Find where the given text appears and provide that cell's center as [X, Y] coordinate. 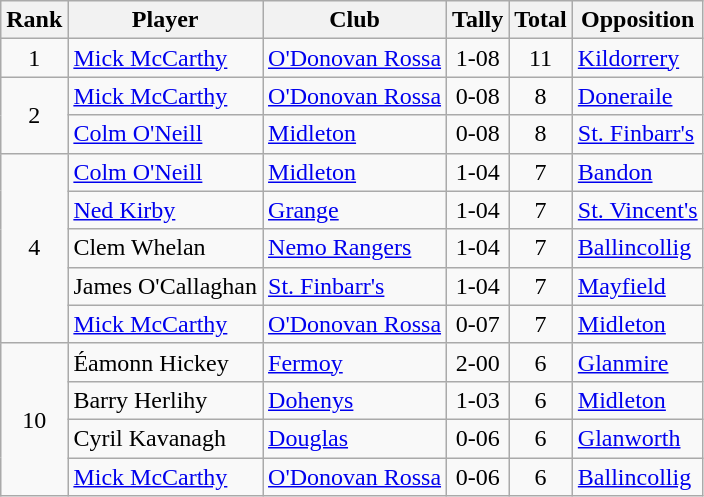
Cyril Kavanagh [166, 438]
Rank [34, 20]
4 [34, 248]
1-03 [478, 400]
Kildorrery [638, 58]
Glanmire [638, 362]
St. Vincent's [638, 210]
2-00 [478, 362]
Total [541, 20]
0-07 [478, 324]
1 [34, 58]
Opposition [638, 20]
Mayfield [638, 286]
Douglas [355, 438]
Tally [478, 20]
Barry Herlihy [166, 400]
Clem Whelan [166, 248]
1-08 [478, 58]
Dohenys [355, 400]
Bandon [638, 172]
Player [166, 20]
10 [34, 419]
Éamonn Hickey [166, 362]
Fermoy [355, 362]
Club [355, 20]
Grange [355, 210]
Glanworth [638, 438]
Doneraile [638, 96]
2 [34, 115]
Nemo Rangers [355, 248]
Ned Kirby [166, 210]
11 [541, 58]
James O'Callaghan [166, 286]
